Locate the cell with the specified text and output its (X, Y) center coordinate. 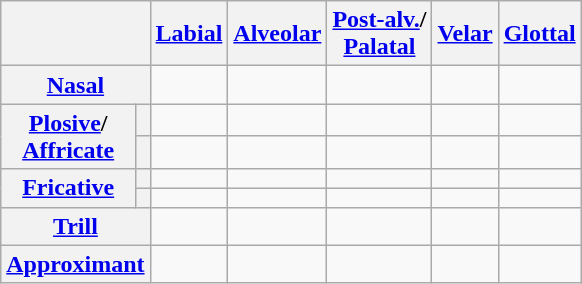
Plosive/Affricate (68, 136)
Alveolar (278, 34)
Glottal (540, 34)
Trill (76, 226)
Fricative (68, 188)
Nasal (76, 85)
Post-alv./Palatal (380, 34)
Velar (465, 34)
Approximant (76, 264)
Labial (189, 34)
